Capture the cell that displays the provided text and extract its (x, y) central coordinate. 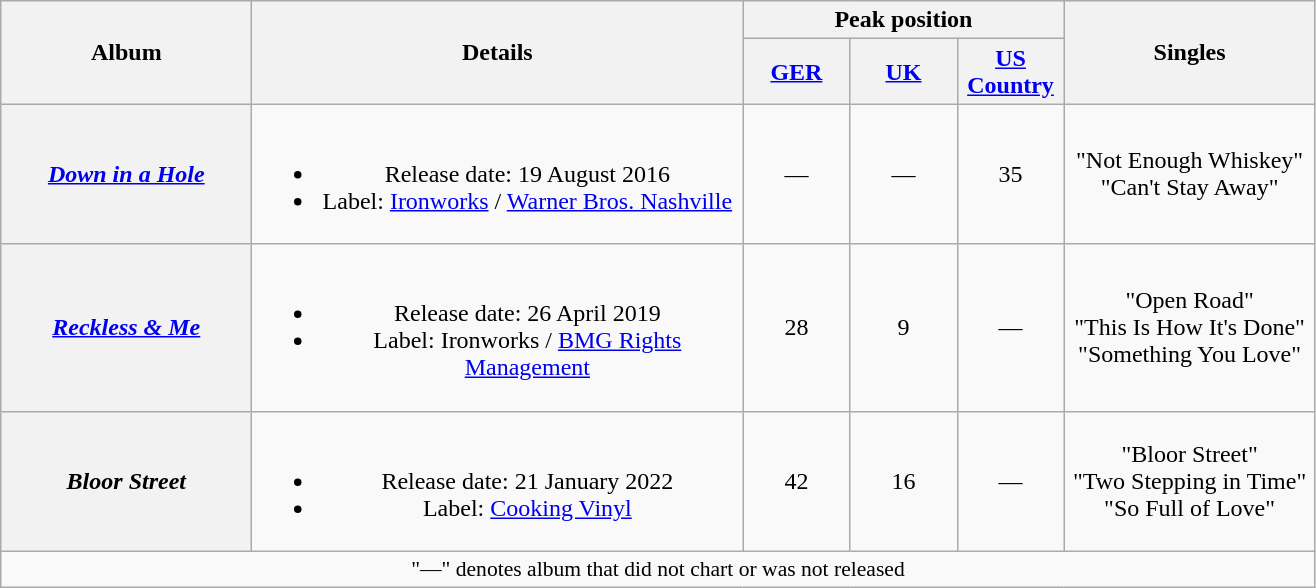
UK (904, 72)
Album (126, 52)
Down in a Hole (126, 174)
Release date: 19 August 2016Label: Ironworks / Warner Bros. Nashville (498, 174)
35 (1010, 174)
Release date: 26 April 2019Label: Ironworks / BMG Rights Management (498, 328)
Singles (1190, 52)
"Not Enough Whiskey""Can't Stay Away" (1190, 174)
9 (904, 328)
Bloor Street (126, 481)
Release date: 21 January 2022Label: Cooking Vinyl (498, 481)
Details (498, 52)
Peak position (904, 20)
"—" denotes album that did not chart or was not released (658, 569)
US Country (1010, 72)
Reckless & Me (126, 328)
28 (796, 328)
16 (904, 481)
"Open Road""This Is How It's Done""Something You Love" (1190, 328)
GER (796, 72)
42 (796, 481)
"Bloor Street""Two Stepping in Time""So Full of Love" (1190, 481)
